Determine the [X, Y] coordinate at the center of the cell enclosing the given text.  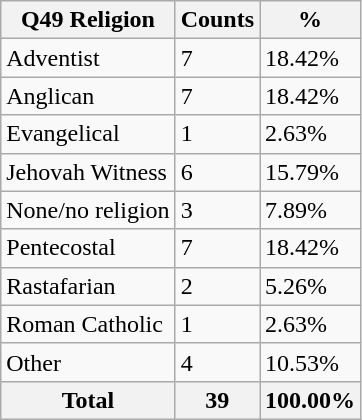
Anglican [88, 96]
3 [217, 210]
6 [217, 172]
Other [88, 362]
7.89% [310, 210]
39 [217, 400]
% [310, 20]
15.79% [310, 172]
Adventist [88, 58]
4 [217, 362]
None/no religion [88, 210]
Jehovah Witness [88, 172]
2 [217, 286]
Evangelical [88, 134]
100.00% [310, 400]
Rastafarian [88, 286]
Total [88, 400]
Q49 Religion [88, 20]
5.26% [310, 286]
Pentecostal [88, 248]
10.53% [310, 362]
Roman Catholic [88, 324]
Counts [217, 20]
